For the text-containing cell, return its midpoint in (x, y) coordinate format. 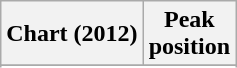
Peakposition (189, 34)
Chart (2012) (72, 34)
